Capture the cell that displays the provided text and extract its [X, Y] central coordinate. 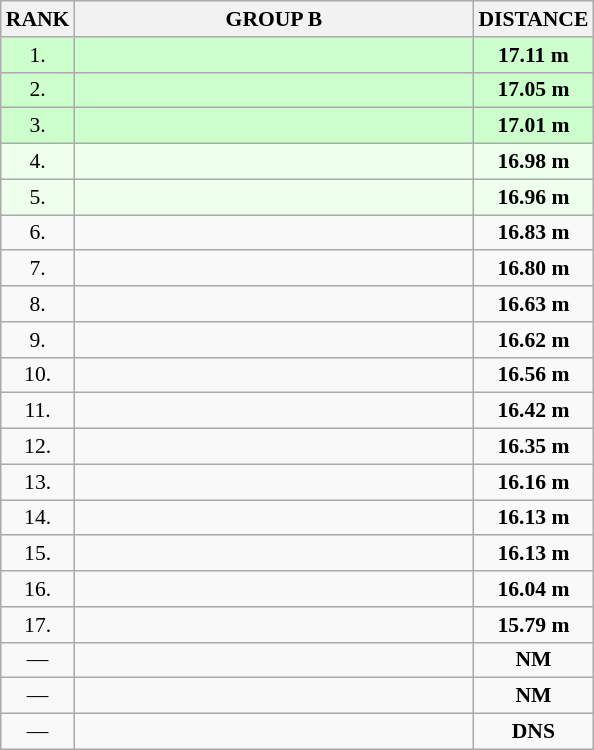
6. [38, 233]
16.63 m [533, 304]
16.16 m [533, 482]
16.98 m [533, 162]
DISTANCE [533, 19]
2. [38, 90]
17. [38, 625]
16.35 m [533, 447]
10. [38, 375]
17.05 m [533, 90]
7. [38, 269]
11. [38, 411]
RANK [38, 19]
16.04 m [533, 589]
15.79 m [533, 625]
16. [38, 589]
13. [38, 482]
5. [38, 197]
16.83 m [533, 233]
16.96 m [533, 197]
1. [38, 55]
3. [38, 126]
9. [38, 340]
16.42 m [533, 411]
DNS [533, 732]
16.62 m [533, 340]
8. [38, 304]
14. [38, 518]
4. [38, 162]
15. [38, 554]
17.11 m [533, 55]
GROUP B [274, 19]
17.01 m [533, 126]
16.80 m [533, 269]
12. [38, 447]
16.56 m [533, 375]
